Output the [x, y] coordinate of the center of the cell containing the given text.  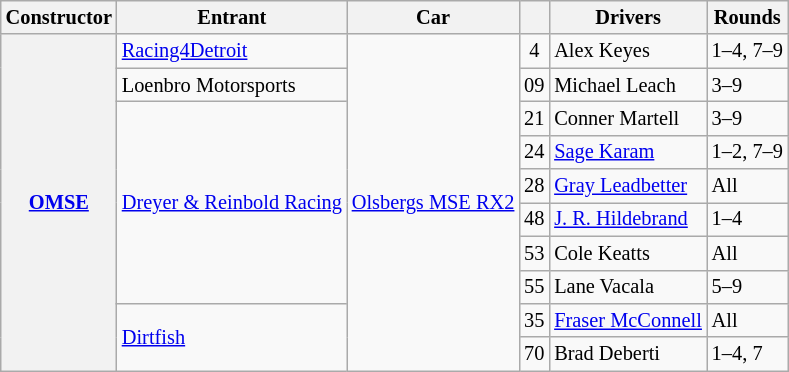
21 [534, 118]
Racing4Detroit [232, 51]
Brad Deberti [628, 354]
Alex Keyes [628, 51]
Constructor [59, 17]
Fraser McConnell [628, 320]
Lane Vacala [628, 287]
Entrant [232, 17]
Rounds [748, 17]
35 [534, 320]
Michael Leach [628, 85]
Sage Karam [628, 152]
Dreyer & Reinbold Racing [232, 202]
1–4 [748, 219]
1–4, 7–9 [748, 51]
Car [433, 17]
Olsbergs MSE RX2 [433, 202]
09 [534, 85]
Cole Keatts [628, 253]
24 [534, 152]
Dirtfish [232, 336]
J. R. Hildebrand [628, 219]
55 [534, 287]
48 [534, 219]
1–4, 7 [748, 354]
4 [534, 51]
5–9 [748, 287]
53 [534, 253]
1–2, 7–9 [748, 152]
28 [534, 186]
Loenbro Motorsports [232, 85]
70 [534, 354]
Conner Martell [628, 118]
OMSE [59, 202]
Gray Leadbetter [628, 186]
Drivers [628, 17]
